Return the [X, Y] coordinate for the center point of the cell that contains the specified text.  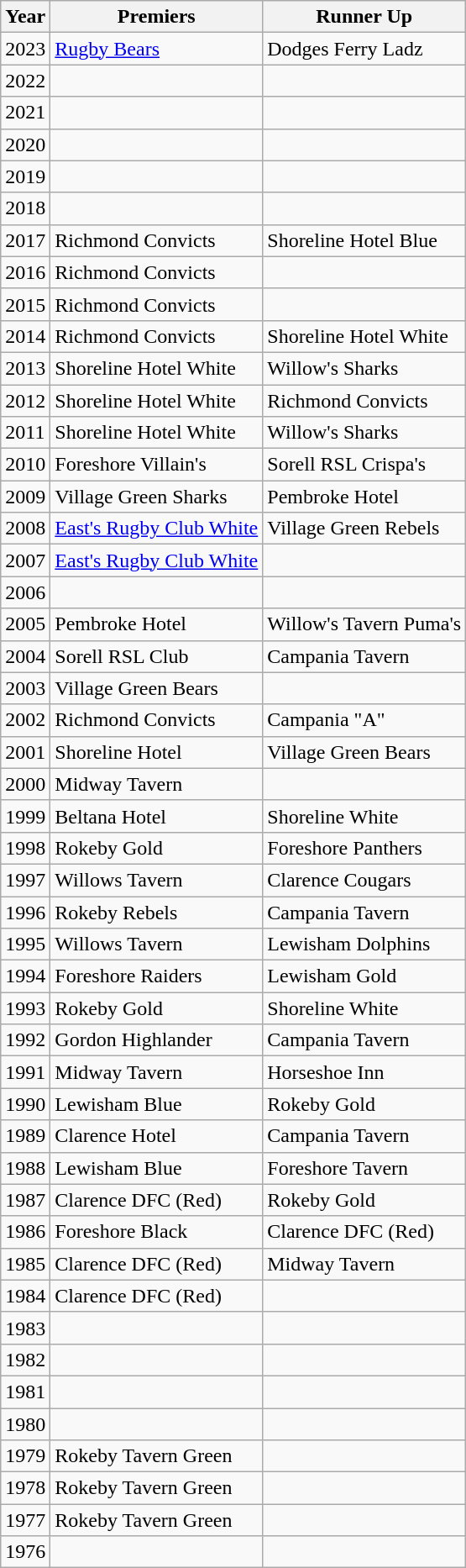
2008 [25, 529]
Shoreline Hotel [156, 752]
2007 [25, 560]
2013 [25, 368]
1976 [25, 1552]
1998 [25, 848]
2018 [25, 208]
1992 [25, 1040]
1977 [25, 1520]
Rugby Bears [156, 49]
2005 [25, 624]
1981 [25, 1392]
2023 [25, 49]
Campania "A" [364, 720]
Willow's Tavern Puma's [364, 624]
1988 [25, 1168]
1996 [25, 912]
1999 [25, 816]
Sorell RSL Club [156, 656]
2003 [25, 688]
1980 [25, 1424]
1984 [25, 1296]
1991 [25, 1072]
Shoreline Hotel Blue [364, 240]
2000 [25, 784]
1990 [25, 1104]
Village Green Sharks [156, 497]
1993 [25, 1008]
1985 [25, 1264]
2017 [25, 240]
Foreshore Villain's [156, 465]
2020 [25, 145]
Sorell RSL Crispa's [364, 465]
1989 [25, 1136]
Foreshore Black [156, 1232]
Dodges Ferry Ladz [364, 49]
1982 [25, 1360]
2006 [25, 592]
2009 [25, 497]
Rokeby Rebels [156, 912]
1986 [25, 1232]
Year [25, 17]
1995 [25, 944]
2001 [25, 752]
2021 [25, 113]
1979 [25, 1456]
2011 [25, 433]
Runner Up [364, 17]
1978 [25, 1488]
Foreshore Raiders [156, 976]
2019 [25, 176]
Lewisham Dolphins [364, 944]
2004 [25, 656]
2016 [25, 272]
2022 [25, 81]
Foreshore Tavern [364, 1168]
2012 [25, 401]
1983 [25, 1328]
2015 [25, 304]
Premiers [156, 17]
Beltana Hotel [156, 816]
Lewisham Gold [364, 976]
Clarence Hotel [156, 1136]
2002 [25, 720]
1997 [25, 880]
1987 [25, 1200]
Village Green Rebels [364, 529]
Clarence Cougars [364, 880]
2014 [25, 336]
Horseshoe Inn [364, 1072]
Gordon Highlander [156, 1040]
2010 [25, 465]
1994 [25, 976]
Foreshore Panthers [364, 848]
